Capture the cell that displays the provided text and extract its (X, Y) central coordinate. 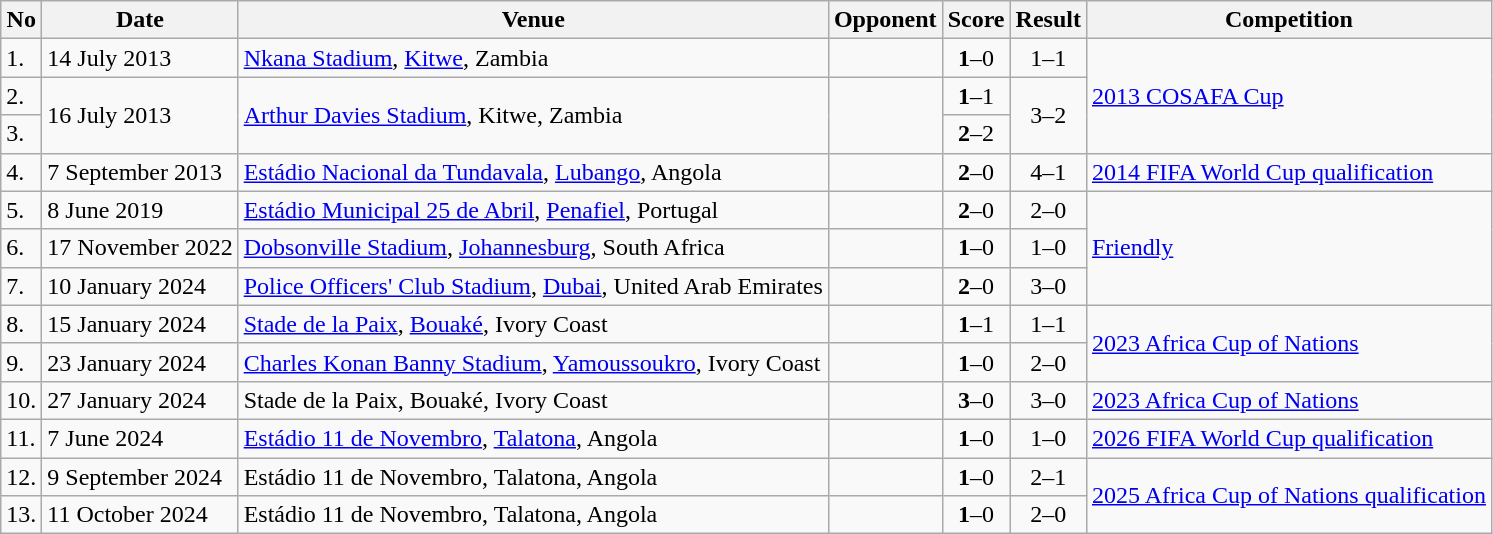
6. (22, 248)
Opponent (885, 20)
2013 COSAFA Cup (1288, 96)
14 July 2013 (140, 58)
3. (22, 134)
4. (22, 172)
2–2 (976, 134)
23 January 2024 (140, 362)
Friendly (1288, 248)
5. (22, 210)
4–1 (1048, 172)
2025 Africa Cup of Nations qualification (1288, 496)
2. (22, 96)
13. (22, 515)
Result (1048, 20)
8. (22, 324)
2026 FIFA World Cup qualification (1288, 438)
Venue (533, 20)
7. (22, 286)
Competition (1288, 20)
11 October 2024 (140, 515)
11. (22, 438)
Date (140, 20)
Estádio Nacional da Tundavala, Lubango, Angola (533, 172)
No (22, 20)
9. (22, 362)
Estádio Municipal 25 de Abril, Penafiel, Portugal (533, 210)
Nkana Stadium, Kitwe, Zambia (533, 58)
12. (22, 477)
16 July 2013 (140, 115)
10. (22, 400)
1. (22, 58)
Police Officers' Club Stadium, Dubai, United Arab Emirates (533, 286)
7 June 2024 (140, 438)
Score (976, 20)
2014 FIFA World Cup qualification (1288, 172)
15 January 2024 (140, 324)
9 September 2024 (140, 477)
Charles Konan Banny Stadium, Yamoussoukro, Ivory Coast (533, 362)
27 January 2024 (140, 400)
8 June 2019 (140, 210)
2–1 (1048, 477)
17 November 2022 (140, 248)
Dobsonville Stadium, Johannesburg, South Africa (533, 248)
Arthur Davies Stadium, Kitwe, Zambia (533, 115)
3–2 (1048, 115)
7 September 2013 (140, 172)
10 January 2024 (140, 286)
